Scan for the cell matching the given text and deliver its (x, y) coordinate at center. 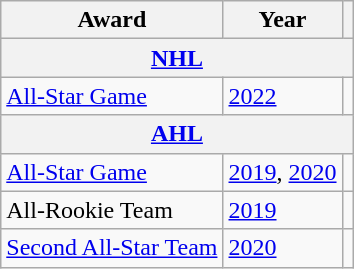
All-Rookie Team (112, 210)
NHL (177, 58)
2019, 2020 (282, 172)
2020 (282, 248)
Second All-Star Team (112, 248)
Year (282, 20)
2022 (282, 96)
Award (112, 20)
AHL (177, 134)
2019 (282, 210)
